Detect which cell encompasses the target text, then output its (x, y) center coordinate. 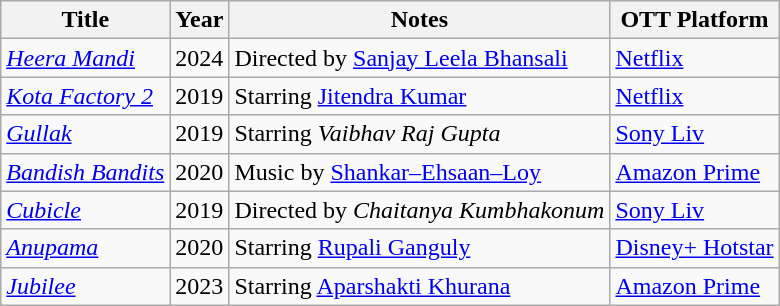
Year (200, 20)
Starring Aparshakti Khurana (420, 286)
Directed by Sanjay Leela Bhansali (420, 58)
OTT Platform (694, 20)
Starring Jitendra Kumar (420, 96)
Starring Vaibhav Raj Gupta (420, 134)
2024 (200, 58)
Notes (420, 20)
Title (86, 20)
Jubilee (86, 286)
Disney+ Hotstar (694, 248)
Kota Factory 2 (86, 96)
Anupama (86, 248)
Gullak (86, 134)
Cubicle (86, 210)
2023 (200, 286)
Bandish Bandits (86, 172)
Music by Shankar–Ehsaan–Loy (420, 172)
Directed by Chaitanya Kumbhakonum (420, 210)
Starring Rupali Ganguly (420, 248)
Heera Mandi (86, 58)
